Locate the cell with the specified text and output its (X, Y) center coordinate. 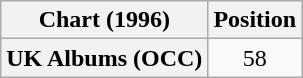
Position (255, 20)
UK Albums (OCC) (104, 58)
Chart (1996) (104, 20)
58 (255, 58)
